Return the (X, Y) coordinate for the center point of the cell that contains the specified text.  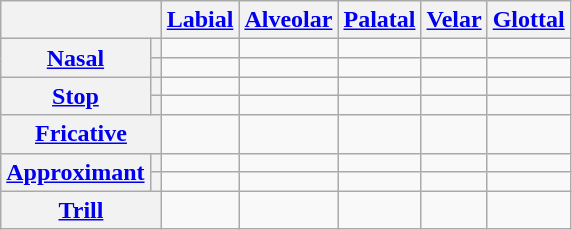
Velar (454, 20)
Stop (76, 96)
Labial (200, 20)
Trill (81, 210)
Palatal (380, 20)
Fricative (81, 134)
Glottal (528, 20)
Alveolar (288, 20)
Approximant (76, 172)
Nasal (76, 58)
